Identify which cell holds the provided text, then report its (X, Y) central coordinate. 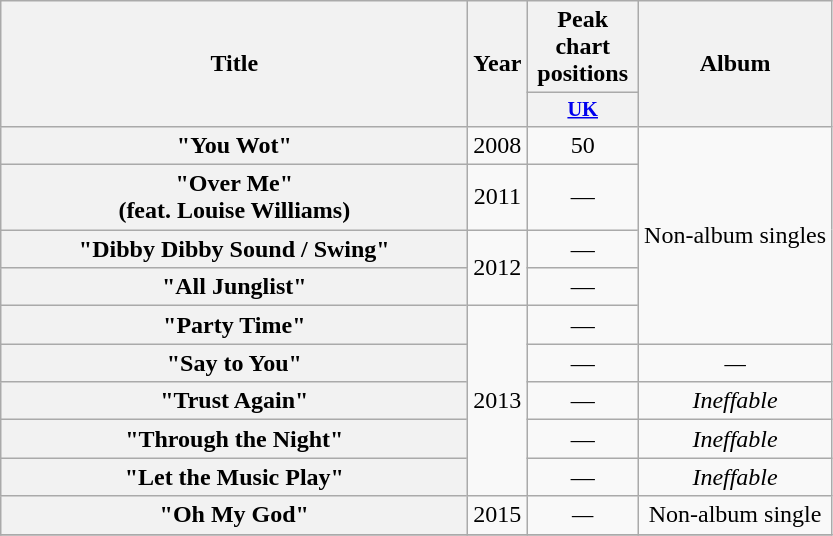
Title (234, 64)
2011 (498, 198)
"Let the Music Play" (234, 477)
"Party Time" (234, 325)
2013 (498, 401)
2012 (498, 268)
Album (736, 64)
UK (583, 110)
"Dibby Dibby Sound / Swing" (234, 249)
Peak chart positions (583, 47)
"Oh My God" (234, 515)
"Over Me"(feat. Louise Williams) (234, 198)
2008 (498, 145)
Year (498, 64)
"You Wot" (234, 145)
"Trust Again" (234, 401)
Non-album singles (736, 234)
2015 (498, 515)
"Say to You" (234, 363)
Non-album single (736, 515)
50 (583, 145)
"Through the Night" (234, 439)
"All Junglist" (234, 287)
